Capture the cell that displays the provided text and extract its (X, Y) central coordinate. 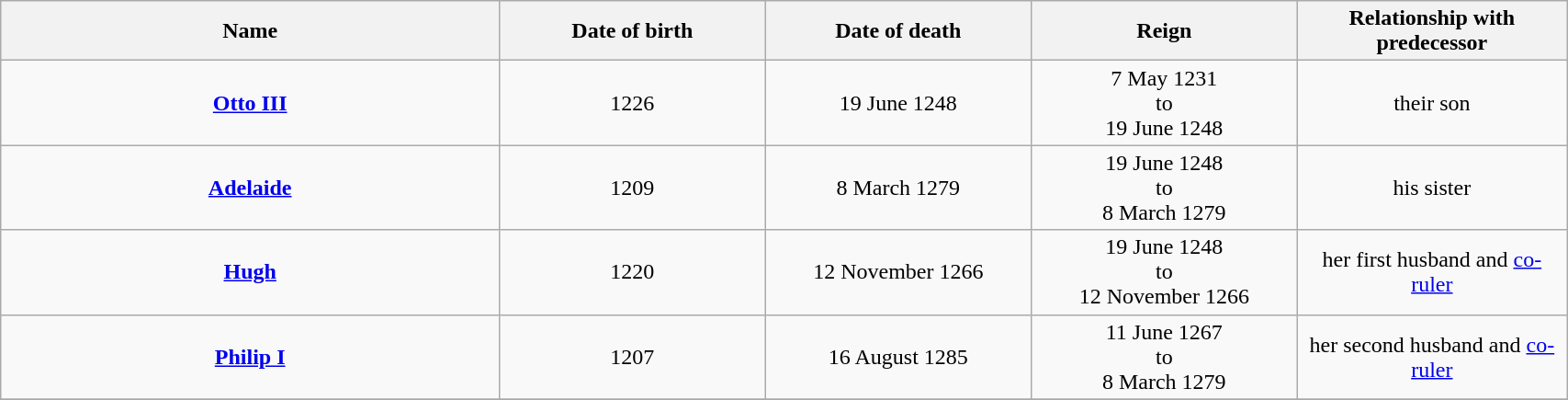
Otto III (250, 103)
their son (1432, 103)
12 November 1266 (898, 272)
her first husband and co-ruler (1432, 272)
his sister (1432, 188)
7 May 1231to19 June 1248 (1165, 103)
1226 (633, 103)
16 August 1285 (898, 357)
8 March 1279 (898, 188)
19 June 1248 (898, 103)
Relationship with predecessor (1432, 31)
Name (250, 31)
Philip I (250, 357)
19 June 1248to12 November 1266 (1165, 272)
Adelaide (250, 188)
her second husband and co-ruler (1432, 357)
1220 (633, 272)
1209 (633, 188)
1207 (633, 357)
Reign (1165, 31)
Date of birth (633, 31)
Date of death (898, 31)
Hugh (250, 272)
11 June 1267to8 March 1279 (1165, 357)
19 June 1248to8 March 1279 (1165, 188)
